Identify which cell holds the provided text, then report its (x, y) central coordinate. 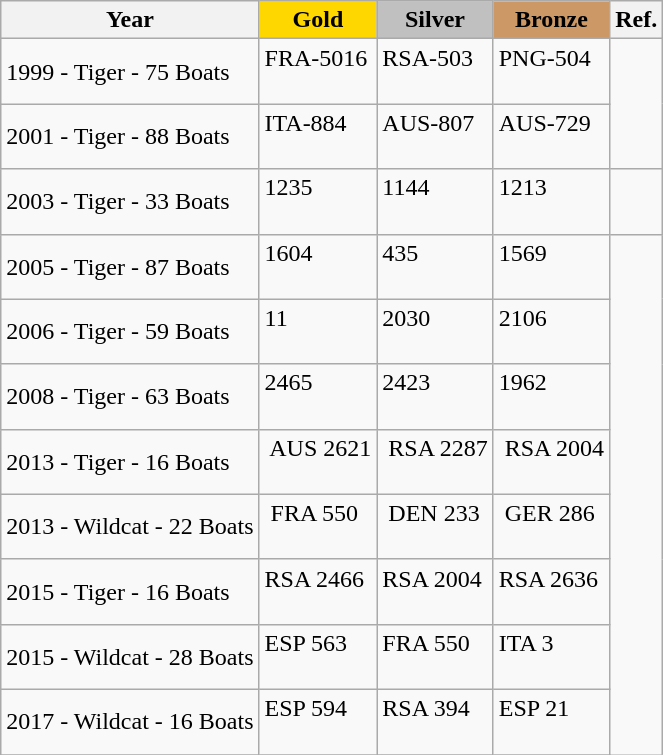
AUS 2621 (318, 462)
Year (130, 20)
RSA-503 (435, 72)
FRA-5016 (318, 72)
AUS-807 (435, 136)
2017 - Wildcat - 16 Boats (130, 722)
ITA-884 (318, 136)
DEN 233 (435, 526)
2013 - Tiger - 16 Boats (130, 462)
2465 (318, 396)
2008 - Tiger - 63 Boats (130, 396)
1999 - Tiger - 75 Boats (130, 72)
1213 (551, 202)
2015 - Tiger - 16 Boats (130, 592)
Ref. (636, 20)
2015 - Wildcat - 28 Boats (130, 656)
ESP 21 (551, 722)
ESP 563 (318, 656)
2106 (551, 332)
2001 - Tiger - 88 Boats (130, 136)
Bronze (551, 20)
Silver (435, 20)
PNG-504 (551, 72)
ESP 594 (318, 722)
2030 (435, 332)
RSA 2466 (318, 592)
2005 - Tiger - 87 Boats (130, 266)
RSA 394 (435, 722)
1962 (551, 396)
2013 - Wildcat - 22 Boats (130, 526)
AUS-729 (551, 136)
ITA 3 (551, 656)
1235 (318, 202)
1604 (318, 266)
2423 (435, 396)
11 (318, 332)
2006 - Tiger - 59 Boats (130, 332)
RSA 2636 (551, 592)
435 (435, 266)
GER 286 (551, 526)
1569 (551, 266)
RSA 2287 (435, 462)
2003 - Tiger - 33 Boats (130, 202)
Gold (318, 20)
1144 (435, 202)
